Provide the [X, Y] coordinate of the cell's center where the given text is located.  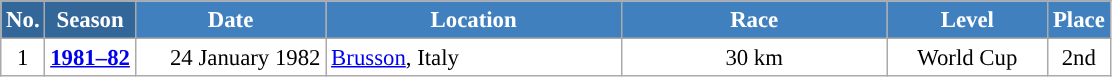
Place [1079, 20]
Level [968, 20]
2nd [1079, 58]
World Cup [968, 58]
1 [23, 58]
30 km [754, 58]
No. [23, 20]
Location [474, 20]
Season [90, 20]
24 January 1982 [230, 58]
Date [230, 20]
Brusson, Italy [474, 58]
1981–82 [90, 58]
Race [754, 20]
